Locate the cell with the specified text and output its [x, y] center coordinate. 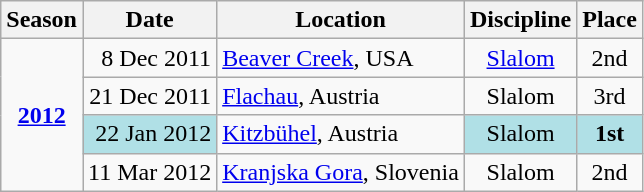
2012 [42, 115]
Beaver Creek, USA [341, 58]
22 Jan 2012 [149, 134]
Date [149, 20]
Discipline [520, 20]
Kitzbühel, Austria [341, 134]
21 Dec 2011 [149, 96]
Flachau, Austria [341, 96]
1st [610, 134]
Place [610, 20]
3rd [610, 96]
Location [341, 20]
11 Mar 2012 [149, 172]
Season [42, 20]
8 Dec 2011 [149, 58]
Kranjska Gora, Slovenia [341, 172]
